Search for the cell housing the specified text and yield its [x, y] center coordinate. 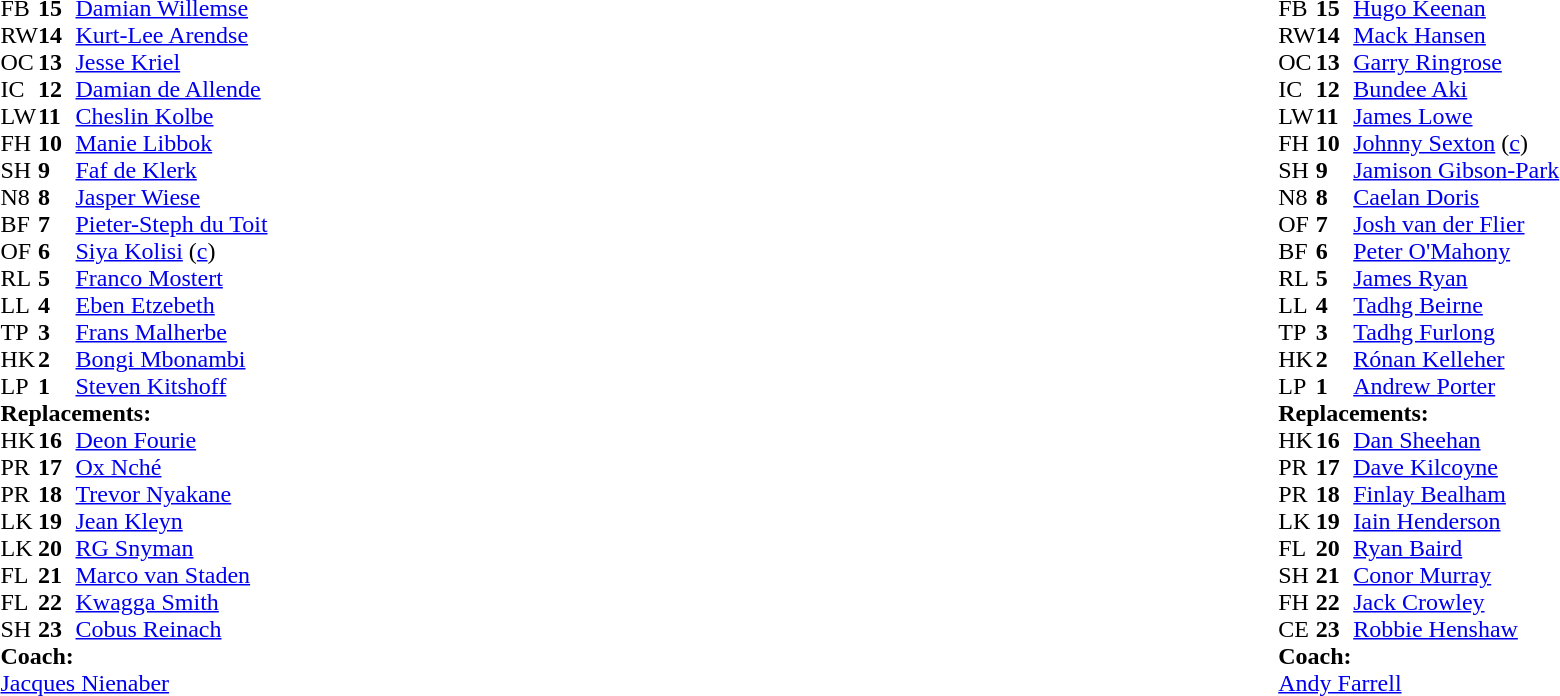
Dan Sheehan [1456, 440]
Finlay Bealham [1456, 494]
Tadhg Furlong [1456, 332]
Steven Kitshoff [172, 386]
Deon Fourie [172, 440]
Cobus Reinach [172, 630]
Bundee Aki [1456, 90]
Iain Henderson [1456, 522]
RG Snyman [172, 548]
Tadhg Beirne [1456, 306]
Damian de Allende [172, 90]
Jesse Kriel [172, 62]
Kurt-Lee Arendse [172, 36]
Jack Crowley [1456, 602]
Rónan Kelleher [1456, 360]
Jamison Gibson-Park [1456, 170]
Robbie Henshaw [1456, 630]
Conor Murray [1456, 576]
Franco Mostert [172, 278]
Dave Kilcoyne [1456, 468]
Ox Nché [172, 468]
Johnny Sexton (c) [1456, 144]
Faf de Klerk [172, 170]
Eben Etzebeth [172, 306]
CE [1297, 630]
Bongi Mbonambi [172, 360]
Josh van der Flier [1456, 224]
Marco van Staden [172, 576]
Garry Ringrose [1456, 62]
Ryan Baird [1456, 548]
Mack Hansen [1456, 36]
Manie Libbok [172, 144]
Cheslin Kolbe [172, 116]
Kwagga Smith [172, 602]
James Ryan [1456, 278]
Siya Kolisi (c) [172, 252]
Caelan Doris [1456, 198]
James Lowe [1456, 116]
Peter O'Mahony [1456, 252]
Jasper Wiese [172, 198]
Frans Malherbe [172, 332]
Andrew Porter [1456, 386]
Trevor Nyakane [172, 494]
Jean Kleyn [172, 522]
Pieter-Steph du Toit [172, 224]
